For the text-containing cell, return its midpoint in [X, Y] coordinate format. 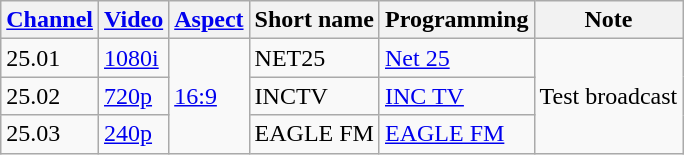
25.01 [50, 58]
240p [134, 134]
Short name [314, 20]
1080i [134, 58]
25.02 [50, 96]
16:9 [209, 96]
25.03 [50, 134]
Note [608, 20]
Test broadcast [608, 96]
Net 25 [456, 58]
NET25 [314, 58]
720p [134, 96]
Channel [50, 20]
INC TV [456, 96]
INCTV [314, 96]
Video [134, 20]
Aspect [209, 20]
Programming [456, 20]
